Return the (x, y) coordinate for the center point of the cell that contains the specified text.  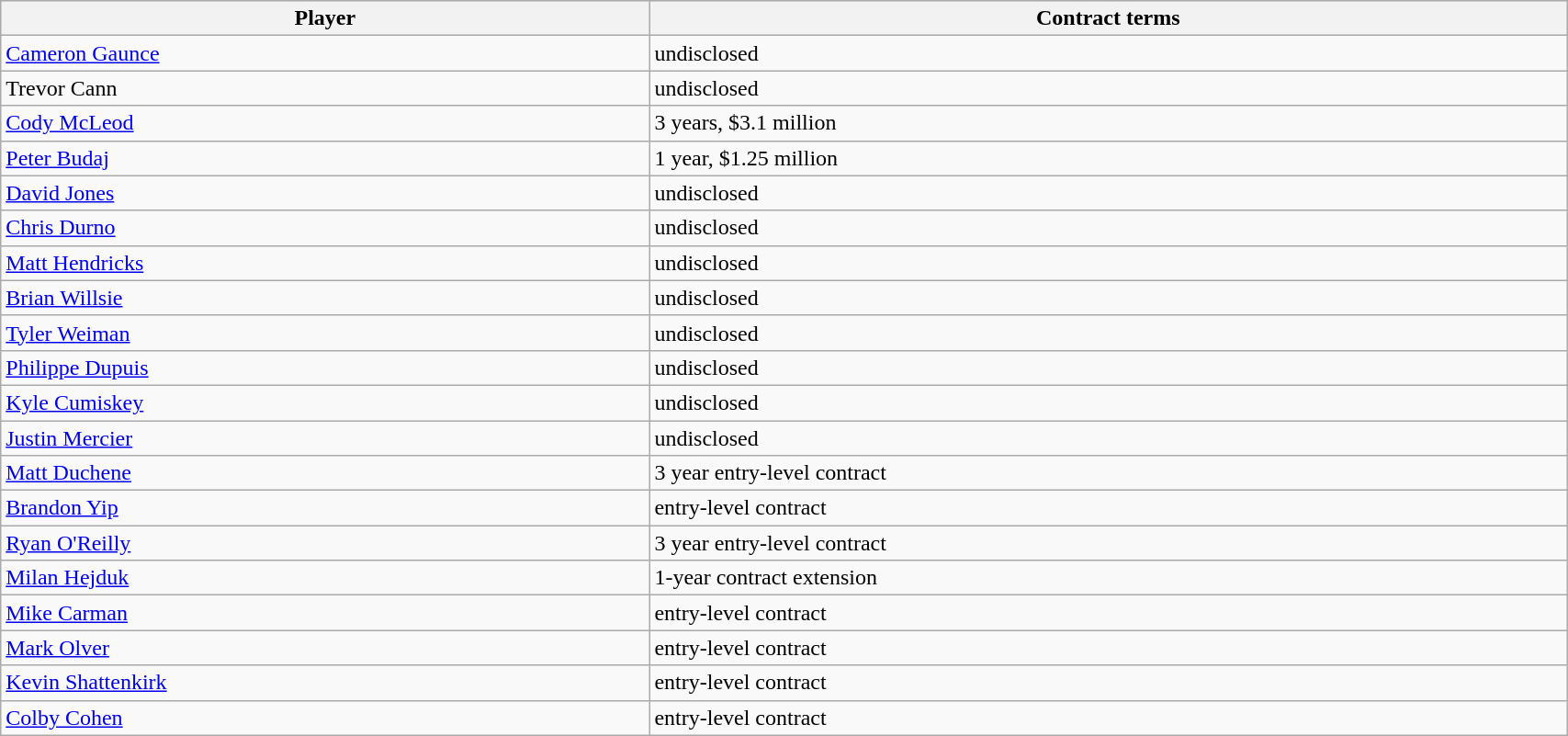
Justin Mercier (325, 438)
3 years, $3.1 million (1108, 123)
Matt Duchene (325, 473)
Kyle Cumiskey (325, 402)
Philippe Dupuis (325, 368)
Player (325, 18)
David Jones (325, 193)
Mark Olver (325, 648)
Chris Durno (325, 228)
Ryan O'Reilly (325, 543)
1-year contract extension (1108, 578)
Contract terms (1108, 18)
Brandon Yip (325, 508)
Matt Hendricks (325, 263)
Kevin Shattenkirk (325, 683)
Colby Cohen (325, 718)
Trevor Cann (325, 88)
Cameron Gaunce (325, 53)
Milan Hejduk (325, 578)
Brian Willsie (325, 298)
Tyler Weiman (325, 333)
1 year, $1.25 million (1108, 158)
Mike Carman (325, 613)
Peter Budaj (325, 158)
Cody McLeod (325, 123)
